Identify which cell holds the provided text, then report its (X, Y) central coordinate. 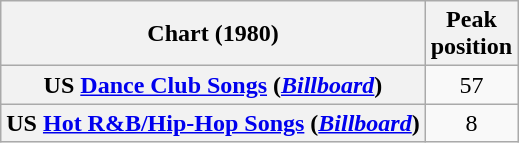
US Hot R&B/Hip-Hop Songs (Billboard) (213, 123)
Peakposition (471, 34)
US Dance Club Songs (Billboard) (213, 85)
Chart (1980) (213, 34)
8 (471, 123)
57 (471, 85)
